Extract the [x, y] coordinate from the center of the cell holding the provided text.  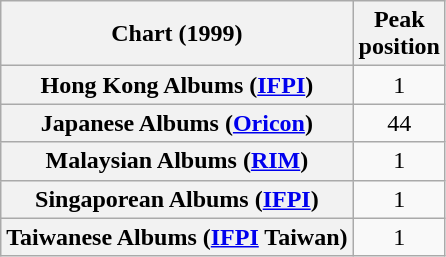
Japanese Albums (Oricon) [177, 123]
Malaysian Albums (RIM) [177, 161]
Singaporean Albums (IFPI) [177, 199]
44 [399, 123]
Peakposition [399, 34]
Hong Kong Albums (IFPI) [177, 85]
Taiwanese Albums (IFPI Taiwan) [177, 237]
Chart (1999) [177, 34]
